Locate the cell with the specified text and output its [x, y] center coordinate. 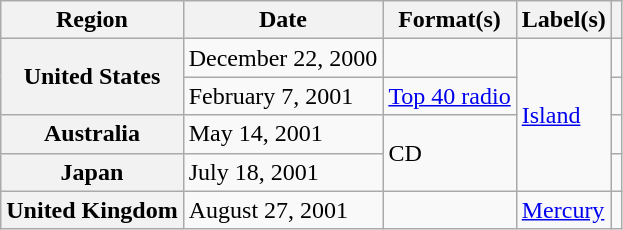
February 7, 2001 [283, 96]
United Kingdom [92, 210]
Island [564, 115]
Date [283, 20]
United States [92, 77]
Format(s) [450, 20]
Japan [92, 172]
Top 40 radio [450, 96]
Mercury [564, 210]
May 14, 2001 [283, 134]
CD [450, 153]
Region [92, 20]
Australia [92, 134]
Label(s) [564, 20]
August 27, 2001 [283, 210]
July 18, 2001 [283, 172]
December 22, 2000 [283, 58]
